Provide the [X, Y] coordinate of the cell's center where the given text is located.  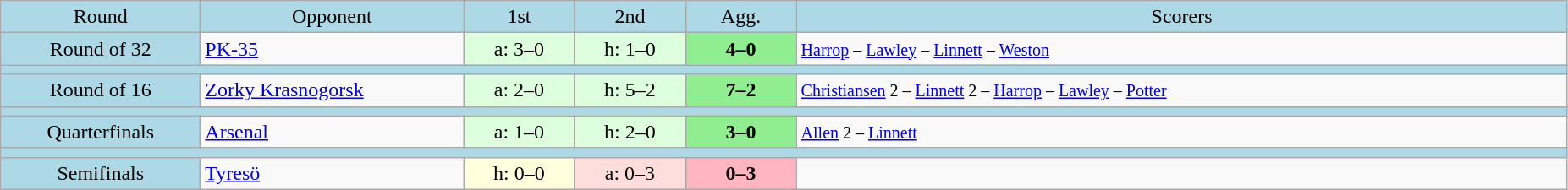
7–2 [741, 90]
h: 0–0 [520, 173]
Opponent [332, 17]
Tyresö [332, 173]
Allen 2 – Linnett [1181, 132]
h: 1–0 [630, 49]
a: 3–0 [520, 49]
Zorky Krasnogorsk [332, 90]
4–0 [741, 49]
Round of 16 [101, 90]
Arsenal [332, 132]
Semifinals [101, 173]
Harrop – Lawley – Linnett – Weston [1181, 49]
Agg. [741, 17]
Scorers [1181, 17]
Christiansen 2 – Linnett 2 – Harrop – Lawley – Potter [1181, 90]
PK-35 [332, 49]
3–0 [741, 132]
h: 5–2 [630, 90]
0–3 [741, 173]
Round of 32 [101, 49]
h: 2–0 [630, 132]
Quarterfinals [101, 132]
a: 2–0 [520, 90]
1st [520, 17]
Round [101, 17]
a: 0–3 [630, 173]
a: 1–0 [520, 132]
2nd [630, 17]
